Return (x, y) of the center of cell containing provided text 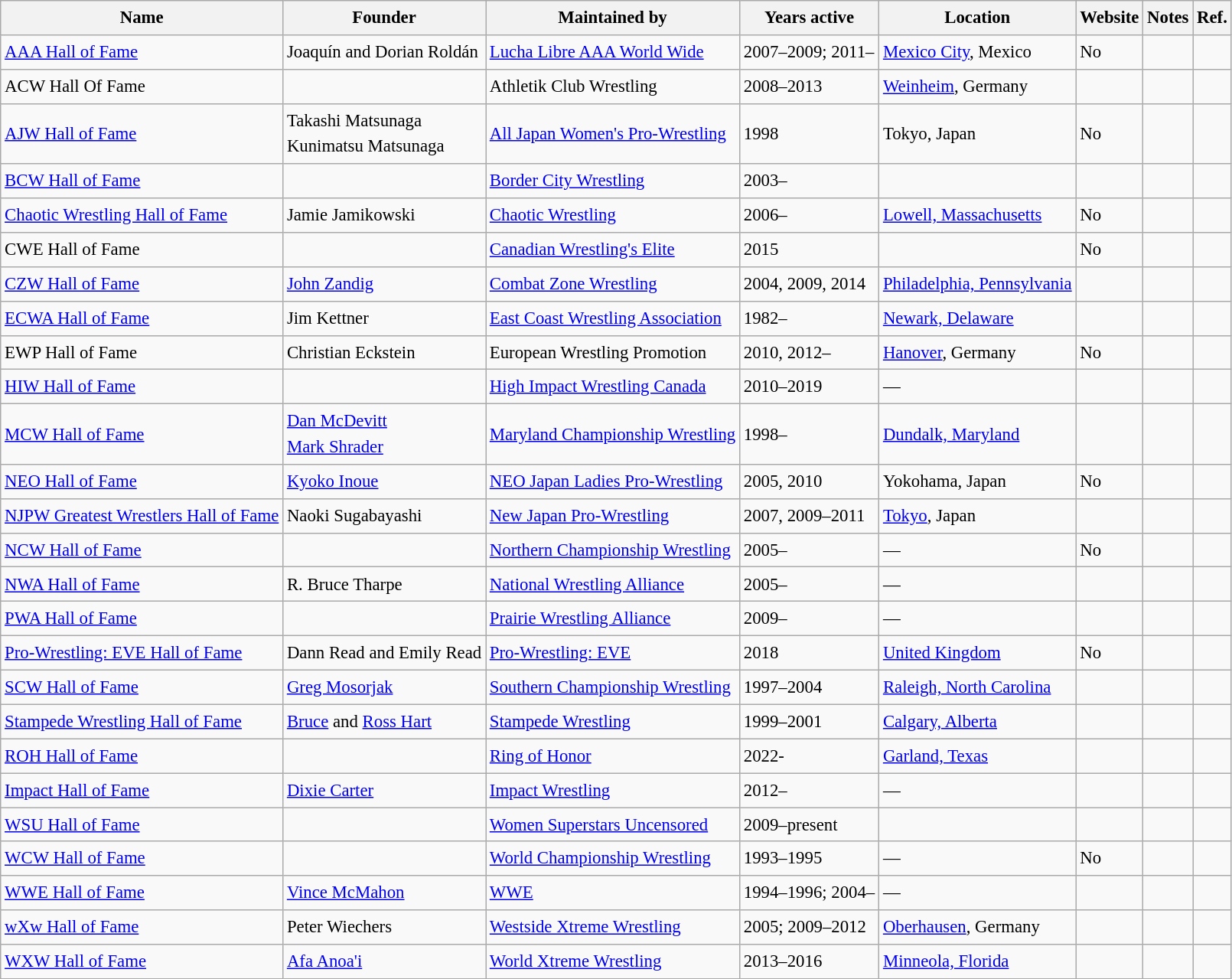
2009– (809, 618)
MCW Hall of Fame (142, 435)
Naoki Sugabayashi (384, 516)
Notes (1168, 18)
SCW Hall of Fame (142, 687)
wXw Hall of Fame (142, 928)
ECWA Hall of Fame (142, 318)
Peter Wiechers (384, 928)
Athletik Club Wrestling (612, 87)
World Championship Wrestling (612, 859)
Pro-Wrestling: EVE (612, 654)
2005; 2009–2012 (809, 928)
Oberhausen, Germany (978, 928)
1982– (809, 318)
Maintained by (612, 18)
2006– (809, 216)
United Kingdom (978, 654)
Minneola, Florida (978, 961)
WWE (612, 893)
Takashi MatsunagaKunimatsu Matsunaga (384, 133)
1997–2004 (809, 687)
Border City Wrestling (612, 181)
2010–2019 (809, 387)
1998 (809, 133)
Location (978, 18)
Chaotic Wrestling Hall of Fame (142, 216)
Hanover, Germany (978, 352)
Ref. (1212, 18)
New Japan Pro-Wrestling (612, 516)
2007, 2009–2011 (809, 516)
2005, 2010 (809, 482)
1993–1995 (809, 859)
Name (142, 18)
Prairie Wrestling Alliance (612, 618)
Afa Anoa'i (384, 961)
NWA Hall of Fame (142, 585)
Dundalk, Maryland (978, 435)
Chaotic Wrestling (612, 216)
Bruce and Ross Hart (384, 721)
Jamie Jamikowski (384, 216)
Website (1110, 18)
WCW Hall of Fame (142, 859)
Christian Eckstein (384, 352)
Impact Hall of Fame (142, 790)
Stampede Wrestling (612, 721)
Founder (384, 18)
NJPW Greatest Wrestlers Hall of Fame (142, 516)
Vince McMahon (384, 893)
Kyoko Inoue (384, 482)
2009–present (809, 825)
NEO Japan Ladies Pro-Wrestling (612, 482)
Women Superstars Uncensored (612, 825)
Impact Wrestling (612, 790)
ROH Hall of Fame (142, 756)
CWE Hall of Fame (142, 250)
Greg Mosorjak (384, 687)
NEO Hall of Fame (142, 482)
Pro-Wrestling: EVE Hall of Fame (142, 654)
2012– (809, 790)
Calgary, Alberta (978, 721)
Newark, Delaware (978, 318)
Mexico City, Mexico (978, 52)
Lucha Libre AAA World Wide (612, 52)
2010, 2012– (809, 352)
WWE Hall of Fame (142, 893)
Dan McDevittMark Shrader (384, 435)
Jim Kettner (384, 318)
PWA Hall of Fame (142, 618)
European Wrestling Promotion (612, 352)
EWP Hall of Fame (142, 352)
WXW Hall of Fame (142, 961)
2004, 2009, 2014 (809, 285)
Yokohama, Japan (978, 482)
2008–2013 (809, 87)
Years active (809, 18)
Dixie Carter (384, 790)
World Xtreme Wrestling (612, 961)
2013–2016 (809, 961)
Maryland Championship Wrestling (612, 435)
1998– (809, 435)
Garland, Texas (978, 756)
1994–1996; 2004– (809, 893)
2003– (809, 181)
All Japan Women's Pro-Wrestling (612, 133)
Canadian Wrestling's Elite (612, 250)
Joaquín and Dorian Roldán (384, 52)
R. Bruce Tharpe (384, 585)
National Wrestling Alliance (612, 585)
NCW Hall of Fame (142, 550)
1999–2001 (809, 721)
Combat Zone Wrestling (612, 285)
Raleigh, North Carolina (978, 687)
Northern Championship Wrestling (612, 550)
2007–2009; 2011– (809, 52)
East Coast Wrestling Association (612, 318)
HIW Hall of Fame (142, 387)
CZW Hall of Fame (142, 285)
Southern Championship Wrestling (612, 687)
Philadelphia, Pennsylvania (978, 285)
Westside Xtreme Wrestling (612, 928)
WSU Hall of Fame (142, 825)
Lowell, Massachusetts (978, 216)
BCW Hall of Fame (142, 181)
AAA Hall of Fame (142, 52)
John Zandig (384, 285)
2015 (809, 250)
High Impact Wrestling Canada (612, 387)
2022- (809, 756)
Weinheim, Germany (978, 87)
Stampede Wrestling Hall of Fame (142, 721)
Ring of Honor (612, 756)
Dann Read and Emily Read (384, 654)
ACW Hall Of Fame (142, 87)
AJW Hall of Fame (142, 133)
2018 (809, 654)
